Return (X, Y) of the center of cell containing provided text 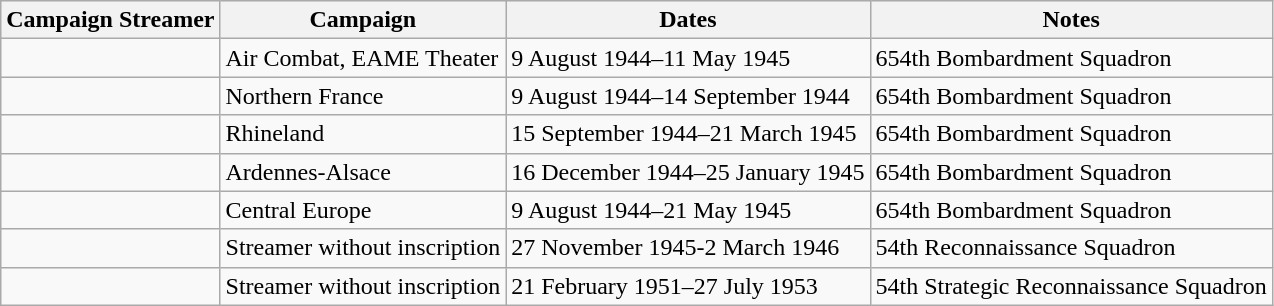
54th Reconnaissance Squadron (1071, 248)
Air Combat, EAME Theater (363, 58)
Campaign Streamer (110, 20)
Northern France (363, 96)
27 November 1945-2 March 1946 (688, 248)
9 August 1944–14 September 1944 (688, 96)
15 September 1944–21 March 1945 (688, 134)
Notes (1071, 20)
Central Europe (363, 210)
Rhineland (363, 134)
Dates (688, 20)
21 February 1951–27 July 1953 (688, 286)
Ardennes-Alsace (363, 172)
9 August 1944–21 May 1945 (688, 210)
54th Strategic Reconnaissance Squadron (1071, 286)
16 December 1944–25 January 1945 (688, 172)
9 August 1944–11 May 1945 (688, 58)
Campaign (363, 20)
